Find where the given text appears and provide that cell's center as (x, y) coordinate. 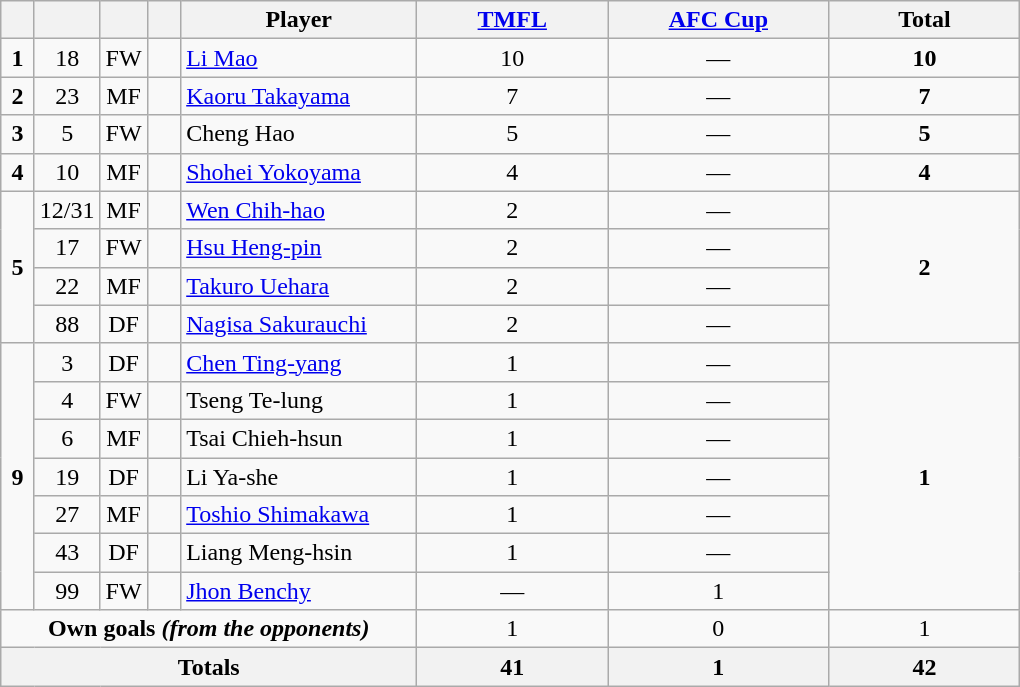
Total (924, 20)
Nagisa Sakurauchi (299, 324)
Jhon Benchy (299, 591)
Li Mao (299, 58)
19 (67, 477)
Takuro Uehara (299, 286)
Liang Meng-hsin (299, 553)
Player (299, 20)
23 (67, 96)
12/31 (67, 210)
18 (67, 58)
Tseng Te-lung (299, 400)
0 (718, 629)
99 (67, 591)
Cheng Hao (299, 134)
Totals (209, 667)
43 (67, 553)
6 (67, 438)
Chen Ting-yang (299, 362)
Own goals (from the opponents) (209, 629)
TMFL (512, 20)
Tsai Chieh-hsun (299, 438)
88 (67, 324)
27 (67, 515)
Wen Chih-hao (299, 210)
Li Ya-she (299, 477)
17 (67, 248)
42 (924, 667)
Toshio Shimakawa (299, 515)
Hsu Heng-pin (299, 248)
AFC Cup (718, 20)
Kaoru Takayama (299, 96)
Shohei Yokoyama (299, 172)
41 (512, 667)
22 (67, 286)
9 (18, 476)
